Pinpoint the cell where the given text exists, returning its [x, y] midpoint coordinate. 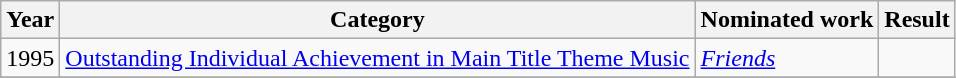
Year [30, 20]
1995 [30, 58]
Outstanding Individual Achievement in Main Title Theme Music [378, 58]
Friends [787, 58]
Result [917, 20]
Nominated work [787, 20]
Category [378, 20]
